Search for the cell housing the specified text and yield its [x, y] center coordinate. 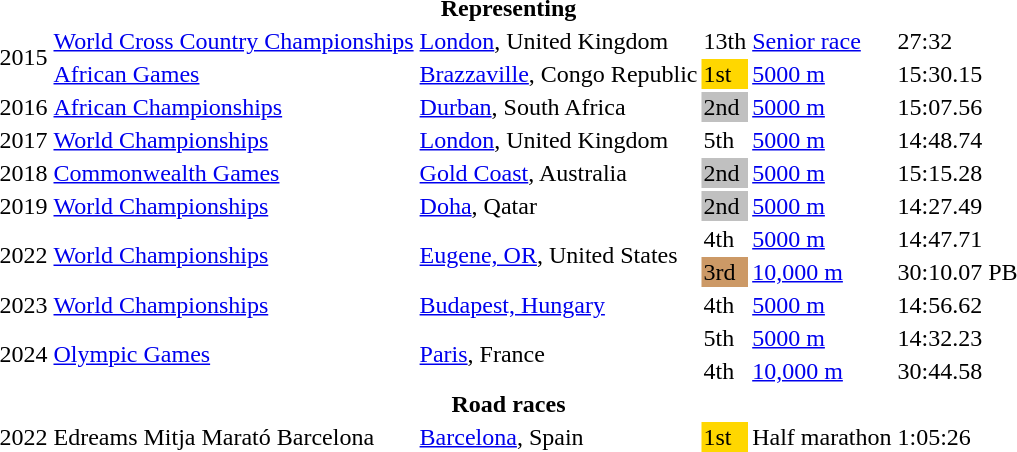
Doha, Qatar [558, 206]
Barcelona, Spain [558, 437]
Eugene, OR, United States [558, 256]
Durban, South Africa [558, 107]
World Cross Country Championships [234, 41]
Half marathon [822, 437]
Brazzaville, Congo Republic [558, 74]
Paris, France [558, 354]
Commonwealth Games [234, 173]
13th [725, 41]
Olympic Games [234, 354]
3rd [725, 272]
Gold Coast, Australia [558, 173]
Senior race [822, 41]
Budapest, Hungary [558, 305]
Edreams Mitja Marató Barcelona [234, 437]
African Games [234, 74]
African Championships [234, 107]
